Determine the [x, y] coordinate at the center of the cell enclosing the given text.  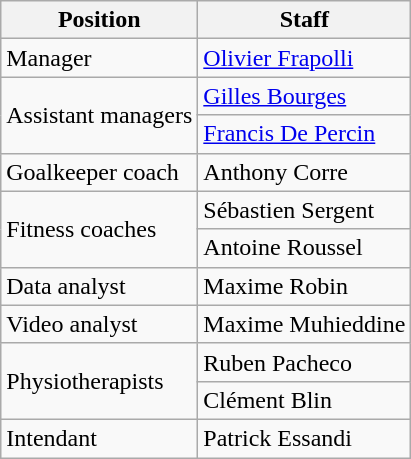
Goalkeeper coach [100, 172]
Antoine Roussel [304, 248]
Intendant [100, 438]
Assistant managers [100, 115]
Gilles Bourges [304, 96]
Fitness coaches [100, 229]
Olivier Frapolli [304, 58]
Sébastien Sergent [304, 210]
Maxime Muhieddine [304, 324]
Anthony Corre [304, 172]
Data analyst [100, 286]
Francis De Percin [304, 134]
Patrick Essandi [304, 438]
Ruben Pacheco [304, 362]
Physiotherapists [100, 381]
Maxime Robin [304, 286]
Staff [304, 20]
Position [100, 20]
Clément Blin [304, 400]
Manager [100, 58]
Video analyst [100, 324]
